Return [X, Y] of the center of cell containing provided text 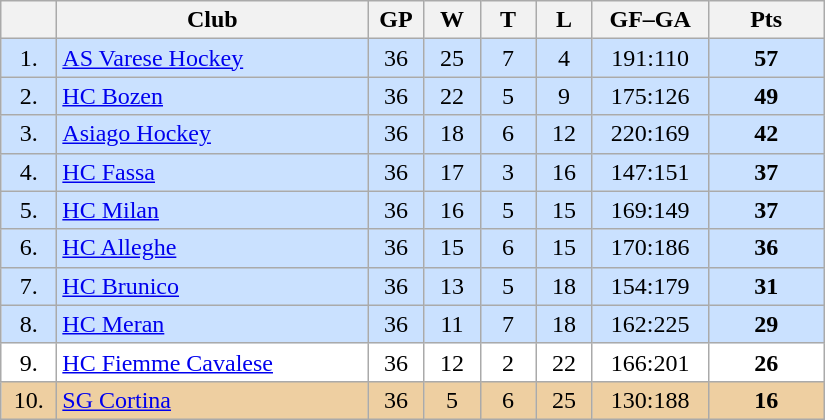
Club [212, 20]
147:151 [650, 172]
4 [564, 58]
175:126 [650, 96]
HC Brunico [212, 286]
1. [29, 58]
Asiago Hockey [212, 134]
26 [766, 362]
HC Milan [212, 210]
9. [29, 362]
2. [29, 96]
6. [29, 248]
SG Cortina [212, 400]
HC Fassa [212, 172]
AS Varese Hockey [212, 58]
10. [29, 400]
HC Bozen [212, 96]
L [564, 20]
42 [766, 134]
HC Meran [212, 324]
130:188 [650, 400]
31 [766, 286]
8. [29, 324]
220:169 [650, 134]
57 [766, 58]
17 [452, 172]
GF–GA [650, 20]
GP [396, 20]
T [508, 20]
154:179 [650, 286]
9 [564, 96]
49 [766, 96]
HC Fiemme Cavalese [212, 362]
11 [452, 324]
7. [29, 286]
13 [452, 286]
3 [508, 172]
170:186 [650, 248]
29 [766, 324]
3. [29, 134]
5. [29, 210]
4. [29, 172]
166:201 [650, 362]
169:149 [650, 210]
Pts [766, 20]
HC Alleghe [212, 248]
162:225 [650, 324]
W [452, 20]
2 [508, 362]
191:110 [650, 58]
